Return (x, y) of the center of cell containing provided text 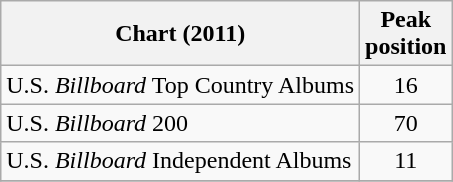
16 (406, 85)
11 (406, 161)
U.S. Billboard 200 (180, 123)
Chart (2011) (180, 34)
U.S. Billboard Top Country Albums (180, 85)
Peakposition (406, 34)
70 (406, 123)
U.S. Billboard Independent Albums (180, 161)
